Provide the (x, y) coordinate of the cell's center where the given text is located.  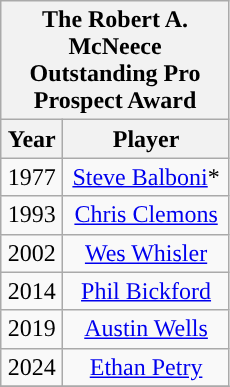
Steve Balboni* (146, 177)
Ethan Petry (146, 367)
2019 (32, 329)
Chris Clemons (146, 215)
Wes Whisler (146, 253)
2002 (32, 253)
Player (146, 139)
2014 (32, 291)
The Robert A. McNeece Outstanding Pro Prospect Award (116, 60)
Phil Bickford (146, 291)
Year (32, 139)
1993 (32, 215)
2024 (32, 367)
1977 (32, 177)
Austin Wells (146, 329)
